Detect which cell encompasses the target text, then output its (X, Y) center coordinate. 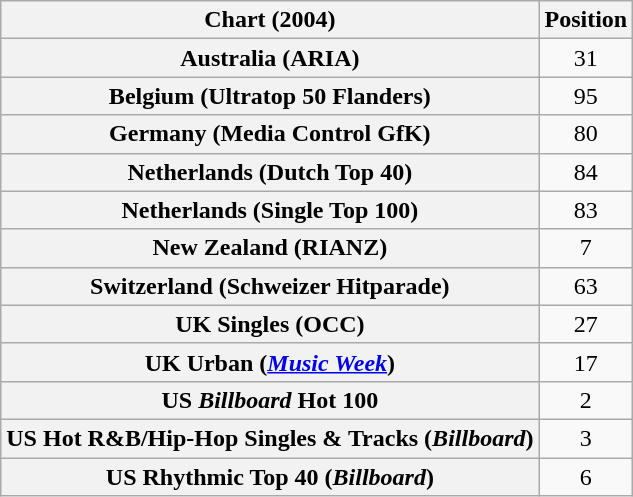
Chart (2004) (270, 20)
UK Singles (OCC) (270, 324)
7 (586, 248)
95 (586, 96)
US Hot R&B/Hip-Hop Singles & Tracks (Billboard) (270, 438)
Switzerland (Schweizer Hitparade) (270, 286)
Australia (ARIA) (270, 58)
Position (586, 20)
Netherlands (Single Top 100) (270, 210)
84 (586, 172)
6 (586, 477)
New Zealand (RIANZ) (270, 248)
Belgium (Ultratop 50 Flanders) (270, 96)
Germany (Media Control GfK) (270, 134)
3 (586, 438)
US Billboard Hot 100 (270, 400)
Netherlands (Dutch Top 40) (270, 172)
63 (586, 286)
UK Urban (Music Week) (270, 362)
2 (586, 400)
83 (586, 210)
31 (586, 58)
US Rhythmic Top 40 (Billboard) (270, 477)
27 (586, 324)
80 (586, 134)
17 (586, 362)
